Pinpoint the cell where the given text exists, returning its [x, y] midpoint coordinate. 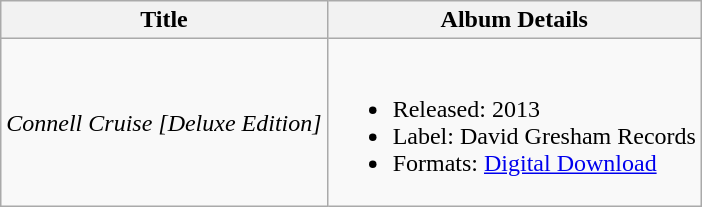
Released: 2013Label: David Gresham RecordsFormats: Digital Download [514, 122]
Title [164, 20]
Album Details [514, 20]
Connell Cruise [Deluxe Edition] [164, 122]
